Extract the (x, y) coordinate from the center of the cell holding the provided text.  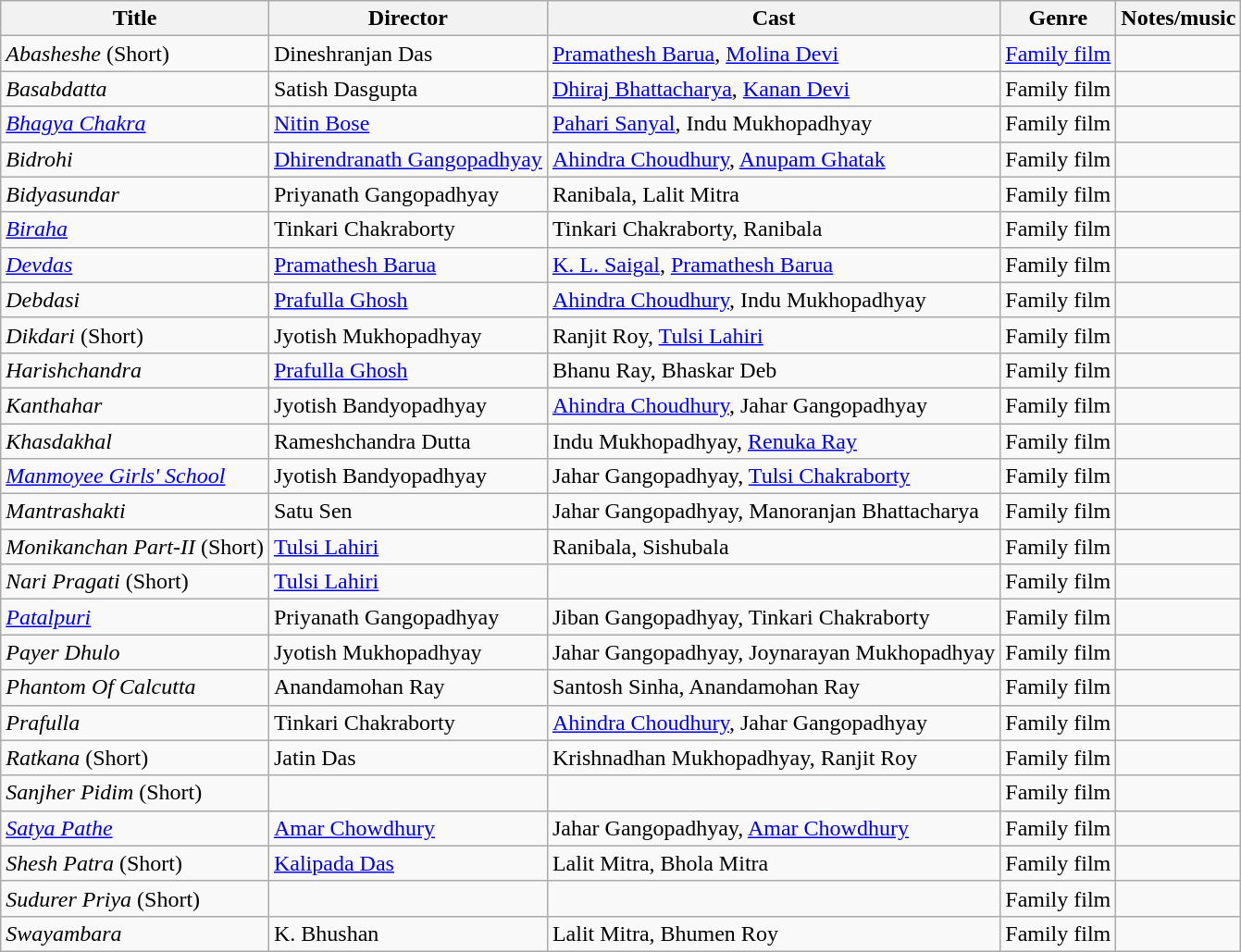
Satya Pathe (135, 828)
Pramathesh Barua, Molina Devi (774, 54)
Santosh Sinha, Anandamohan Ray (774, 687)
Nari Pragati (Short) (135, 582)
Pramathesh Barua (407, 265)
Cast (774, 19)
Harishchandra (135, 370)
Phantom Of Calcutta (135, 687)
Jiban Gangopadhyay, Tinkari Chakraborty (774, 617)
Lalit Mitra, Bhumen Roy (774, 933)
Anandamohan Ray (407, 687)
Bhanu Ray, Bhaskar Deb (774, 370)
Kalipada Das (407, 863)
Swayambara (135, 933)
K. L. Saigal, Pramathesh Barua (774, 265)
Sanjher Pidim (Short) (135, 793)
Krishnadhan Mukhopadhyay, Ranjit Roy (774, 758)
Ahindra Choudhury, Indu Mukhopadhyay (774, 300)
Mantrashakti (135, 512)
Jahar Gangopadhyay, Manoranjan Bhattacharya (774, 512)
Dhirendranath Gangopadhyay (407, 159)
Biraha (135, 229)
Jahar Gangopadhyay, Joynarayan Mukhopadhyay (774, 652)
Lalit Mitra, Bhola Mitra (774, 863)
Satu Sen (407, 512)
Sudurer Priya (Short) (135, 898)
Rameshchandra Dutta (407, 441)
Nitin Bose (407, 124)
Bidyasundar (135, 194)
Dikdari (Short) (135, 335)
K. Bhushan (407, 933)
Amar Chowdhury (407, 828)
Shesh Patra (Short) (135, 863)
Bidrohi (135, 159)
Indu Mukhopadhyay, Renuka Ray (774, 441)
Jatin Das (407, 758)
Abasheshe (Short) (135, 54)
Satish Dasgupta (407, 89)
Manmoyee Girls' School (135, 476)
Patalpuri (135, 617)
Devdas (135, 265)
Ranibala, Lalit Mitra (774, 194)
Bhagya Chakra (135, 124)
Jahar Gangopadhyay, Amar Chowdhury (774, 828)
Ratkana (Short) (135, 758)
Ranibala, Sishubala (774, 547)
Director (407, 19)
Tinkari Chakraborty, Ranibala (774, 229)
Genre (1059, 19)
Basabdatta (135, 89)
Notes/music (1179, 19)
Debdasi (135, 300)
Kanthahar (135, 405)
Jahar Gangopadhyay, Tulsi Chakraborty (774, 476)
Pahari Sanyal, Indu Mukhopadhyay (774, 124)
Monikanchan Part-II (Short) (135, 547)
Ahindra Choudhury, Anupam Ghatak (774, 159)
Payer Dhulo (135, 652)
Khasdakhal (135, 441)
Prafulla (135, 723)
Dineshranjan Das (407, 54)
Dhiraj Bhattacharya, Kanan Devi (774, 89)
Title (135, 19)
Ranjit Roy, Tulsi Lahiri (774, 335)
